Determine the (X, Y) coordinate at the center of the cell enclosing the given text.  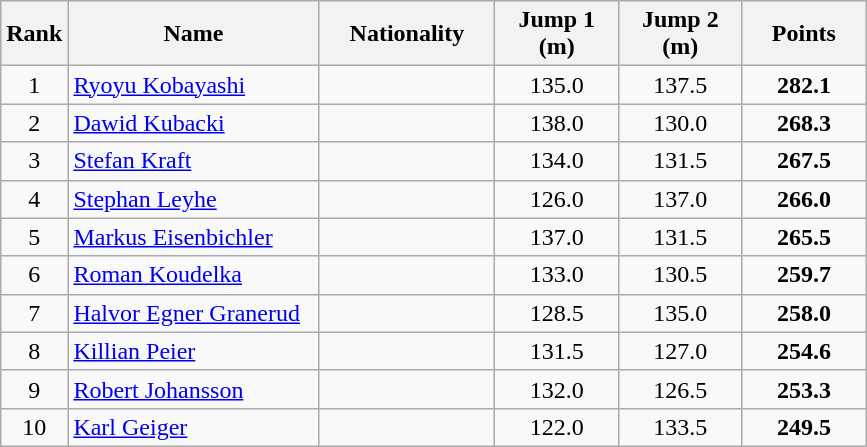
8 (34, 351)
130.0 (681, 123)
249.5 (804, 427)
6 (34, 275)
Name (194, 34)
133.5 (681, 427)
Rank (34, 34)
122.0 (557, 427)
254.6 (804, 351)
Halvor Egner Granerud (194, 313)
Karl Geiger (194, 427)
Stephan Leyhe (194, 199)
Roman Koudelka (194, 275)
265.5 (804, 237)
Jump 1 (m) (557, 34)
258.0 (804, 313)
282.1 (804, 85)
259.7 (804, 275)
5 (34, 237)
4 (34, 199)
Ryoyu Kobayashi (194, 85)
7 (34, 313)
Killian Peier (194, 351)
253.3 (804, 389)
9 (34, 389)
3 (34, 161)
130.5 (681, 275)
10 (34, 427)
133.0 (557, 275)
266.0 (804, 199)
138.0 (557, 123)
267.5 (804, 161)
137.5 (681, 85)
Points (804, 34)
Nationality (407, 34)
126.0 (557, 199)
Stefan Kraft (194, 161)
Robert Johansson (194, 389)
268.3 (804, 123)
128.5 (557, 313)
Dawid Kubacki (194, 123)
1 (34, 85)
126.5 (681, 389)
127.0 (681, 351)
Markus Eisenbichler (194, 237)
Jump 2 (m) (681, 34)
134.0 (557, 161)
132.0 (557, 389)
2 (34, 123)
